Identify which cell holds the provided text, then report its [x, y] central coordinate. 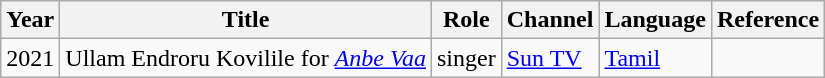
Sun TV [550, 58]
Year [30, 20]
Reference [768, 20]
Ullam Endroru Kovilile for Anbe Vaa [246, 58]
singer [466, 58]
2021 [30, 58]
Role [466, 20]
Title [246, 20]
Language [655, 20]
Tamil [655, 58]
Channel [550, 20]
